Scan for the cell matching the given text and deliver its (X, Y) coordinate at center. 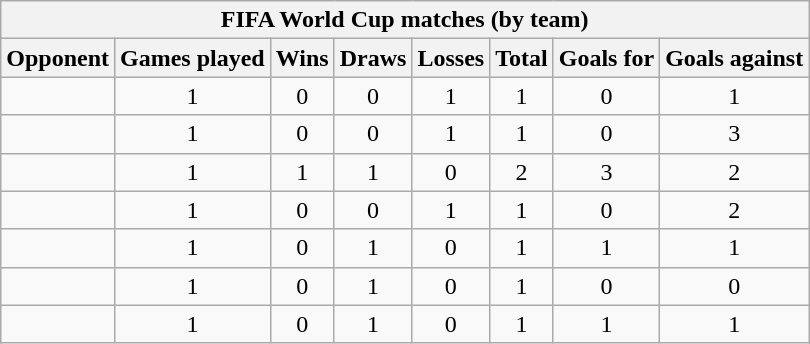
Total (522, 58)
Goals against (734, 58)
FIFA World Cup matches (by team) (405, 20)
Opponent (58, 58)
Wins (302, 58)
Losses (451, 58)
Draws (373, 58)
Games played (193, 58)
Goals for (606, 58)
